Scan for the cell matching the given text and deliver its [X, Y] coordinate at center. 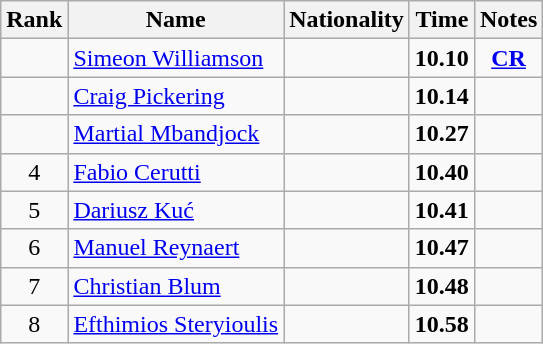
6 [34, 248]
Christian Blum [176, 286]
10.10 [442, 58]
Time [442, 20]
8 [34, 324]
7 [34, 286]
Notes [508, 20]
10.14 [442, 96]
5 [34, 210]
Fabio Cerutti [176, 172]
10.40 [442, 172]
10.27 [442, 134]
CR [508, 58]
Martial Mbandjock [176, 134]
Rank [34, 20]
Dariusz Kuć [176, 210]
Simeon Williamson [176, 58]
10.48 [442, 286]
10.47 [442, 248]
Craig Pickering [176, 96]
10.58 [442, 324]
4 [34, 172]
Nationality [347, 20]
Manuel Reynaert [176, 248]
Name [176, 20]
Efthimios Steryioulis [176, 324]
10.41 [442, 210]
